Pinpoint the cell where the given text exists, returning its (x, y) midpoint coordinate. 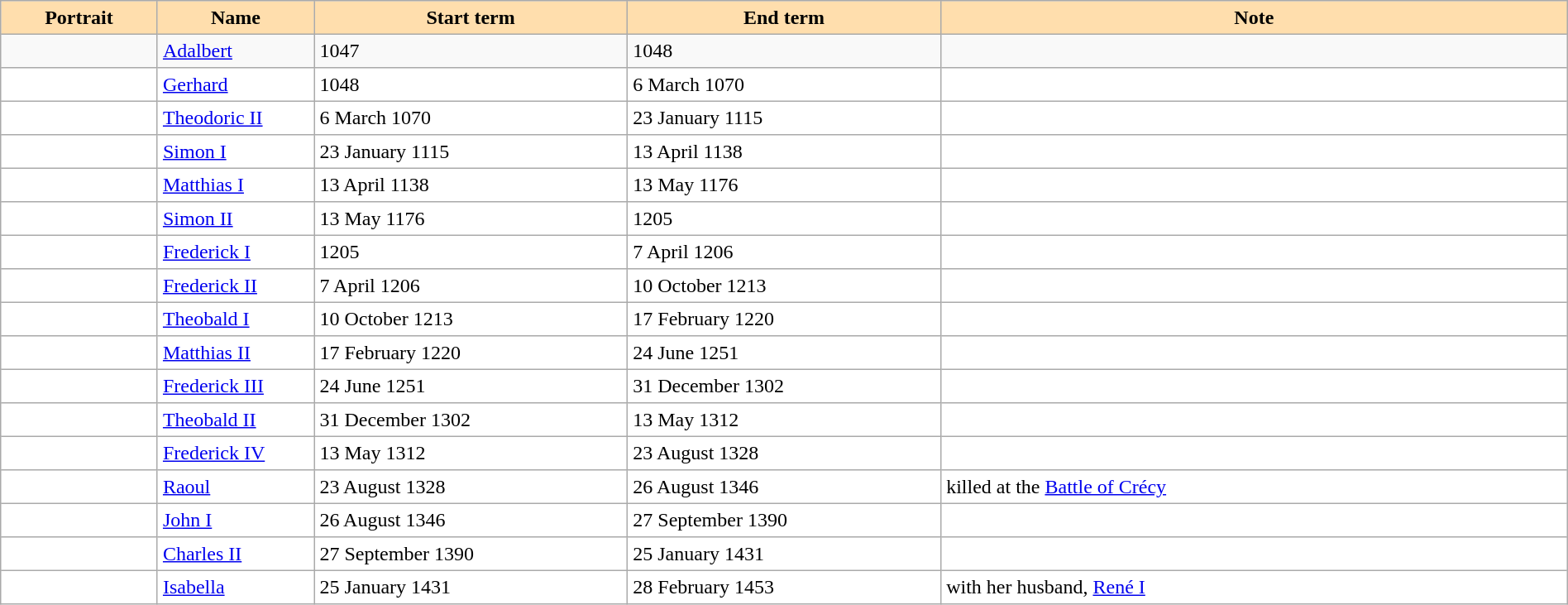
Name (235, 17)
Start term (471, 17)
Frederick II (235, 286)
Adalbert (235, 50)
with her husband, René I (1254, 587)
Raoul (235, 487)
Matthias II (235, 353)
Note (1254, 17)
Isabella (235, 587)
Frederick III (235, 386)
John I (235, 520)
Charles II (235, 554)
Matthias I (235, 185)
Frederick I (235, 252)
Theobald II (235, 420)
Gerhard (235, 84)
Frederick IV (235, 453)
28 February 1453 (784, 587)
Portrait (79, 17)
Theodoric II (235, 118)
killed at the Battle of Crécy (1254, 487)
Simon I (235, 151)
Theobald I (235, 319)
Simon II (235, 218)
1047 (471, 50)
End term (784, 17)
